Capture the cell that displays the provided text and extract its (x, y) central coordinate. 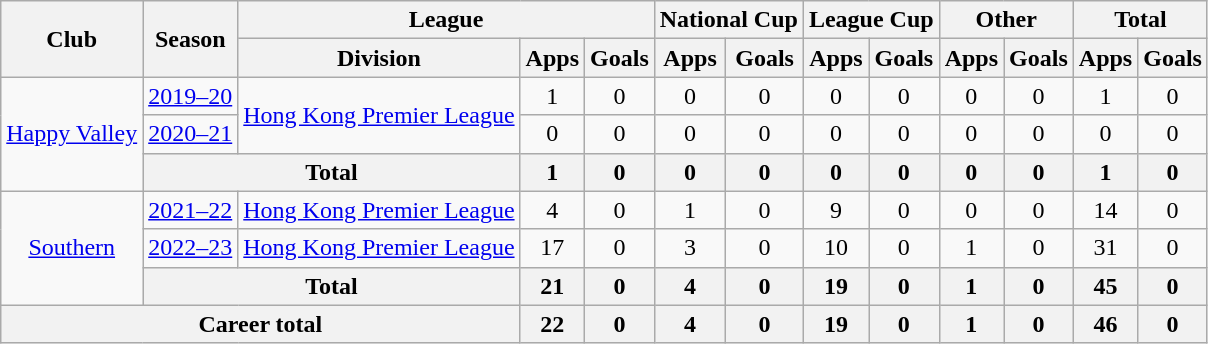
9 (836, 210)
17 (552, 248)
League (446, 20)
2021–22 (190, 210)
45 (1105, 286)
14 (1105, 210)
Other (1006, 20)
Season (190, 39)
Career total (260, 324)
22 (552, 324)
2022–23 (190, 248)
Southern (72, 248)
2019–20 (190, 96)
Club (72, 39)
31 (1105, 248)
2020–21 (190, 134)
National Cup (728, 20)
3 (690, 248)
League Cup (871, 20)
Happy Valley (72, 134)
46 (1105, 324)
21 (552, 286)
Division (379, 58)
10 (836, 248)
